Extract the [x, y] coordinate from the center of the cell holding the provided text.  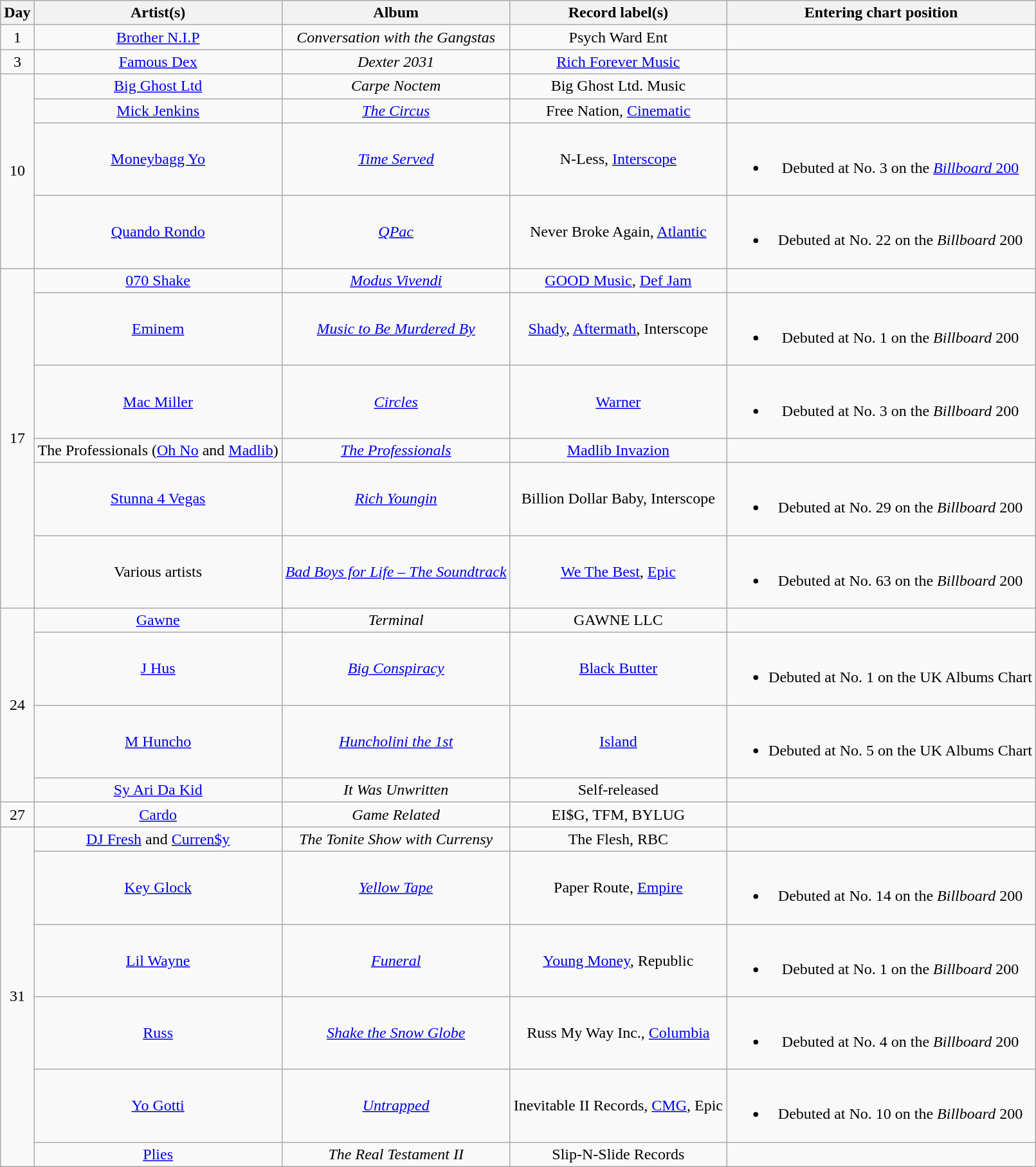
Bad Boys for Life – The Soundtrack [396, 571]
Self-released [618, 790]
Debuted at No. 4 on the Billboard 200 [881, 1033]
Slip-N-Slide Records [618, 1154]
Debuted at No. 10 on the Billboard 200 [881, 1106]
Paper Route, Empire [618, 887]
Moneybagg Yo [158, 159]
Russ My Way Inc., Columbia [618, 1033]
J Hus [158, 669]
Island [618, 742]
QPac [396, 231]
1 [17, 37]
Free Nation, Cinematic [618, 111]
Debuted at No. 1 on the UK Albums Chart [881, 669]
Huncholini the 1st [396, 742]
24 [17, 705]
Sy Ari Da Kid [158, 790]
Plies [158, 1154]
Mick Jenkins [158, 111]
DJ Fresh and Curren$y [158, 839]
31 [17, 997]
GAWNE LLC [618, 620]
Shady, Aftermath, Interscope [618, 329]
Debuted at No. 22 on the Billboard 200 [881, 231]
We The Best, Epic [618, 571]
Young Money, Republic [618, 961]
Terminal [396, 620]
Stunna 4 Vegas [158, 499]
GOOD Music, Def Jam [618, 280]
Never Broke Again, Atlantic [618, 231]
Debuted at No. 14 on the Billboard 200 [881, 887]
Time Served [396, 159]
Mac Miller [158, 401]
Big Conspiracy [396, 669]
Carpe Noctem [396, 86]
Big Ghost Ltd [158, 86]
Russ [158, 1033]
Music to Be Murdered By [396, 329]
EI$G, TFM, BYLUG [618, 815]
Billion Dollar Baby, Interscope [618, 499]
Artist(s) [158, 13]
Debuted at No. 29 on the Billboard 200 [881, 499]
Madlib Invazion [618, 450]
Debuted at No. 63 on the Billboard 200 [881, 571]
N-Less, Interscope [618, 159]
Various artists [158, 571]
3 [17, 62]
Untrapped [396, 1106]
Yellow Tape [396, 887]
Big Ghost Ltd. Music [618, 86]
The Professionals (Oh No and Madlib) [158, 450]
Funeral [396, 961]
Yo Gotti [158, 1106]
The Professionals [396, 450]
Entering chart position [881, 13]
Key Glock [158, 887]
Psych Ward Ent [618, 37]
Shake the Snow Globe [396, 1033]
27 [17, 815]
Gawne [158, 620]
Day [17, 13]
Album [396, 13]
Game Related [396, 815]
Famous Dex [158, 62]
17 [17, 438]
Record label(s) [618, 13]
Modus Vivendi [396, 280]
Rich Forever Music [618, 62]
Debuted at No. 5 on the UK Albums Chart [881, 742]
Brother N.I.P [158, 37]
Quando Rondo [158, 231]
Dexter 2031 [396, 62]
070 Shake [158, 280]
10 [17, 171]
The Tonite Show with Currensy [396, 839]
Lil Wayne [158, 961]
The Circus [396, 111]
Inevitable II Records, CMG, Epic [618, 1106]
Conversation with the Gangstas [396, 37]
Cardo [158, 815]
Circles [396, 401]
Warner [618, 401]
Rich Youngin [396, 499]
The Real Testament II [396, 1154]
It Was Unwritten [396, 790]
Eminem [158, 329]
Black Butter [618, 669]
M Huncho [158, 742]
The Flesh, RBC [618, 839]
